Pinpoint the cell where the given text exists, returning its (x, y) midpoint coordinate. 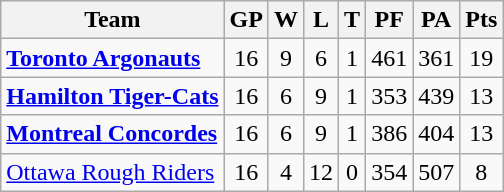
507 (436, 172)
404 (436, 134)
12 (320, 172)
Pts (482, 20)
Team (112, 20)
353 (390, 96)
PA (436, 20)
T (352, 20)
L (320, 20)
GP (246, 20)
354 (390, 172)
Montreal Concordes (112, 134)
W (286, 20)
461 (390, 58)
361 (436, 58)
386 (390, 134)
0 (352, 172)
19 (482, 58)
439 (436, 96)
Ottawa Rough Riders (112, 172)
Toronto Argonauts (112, 58)
PF (390, 20)
4 (286, 172)
8 (482, 172)
Hamilton Tiger-Cats (112, 96)
